Return the (x, y) coordinate for the center point of the cell that contains the specified text.  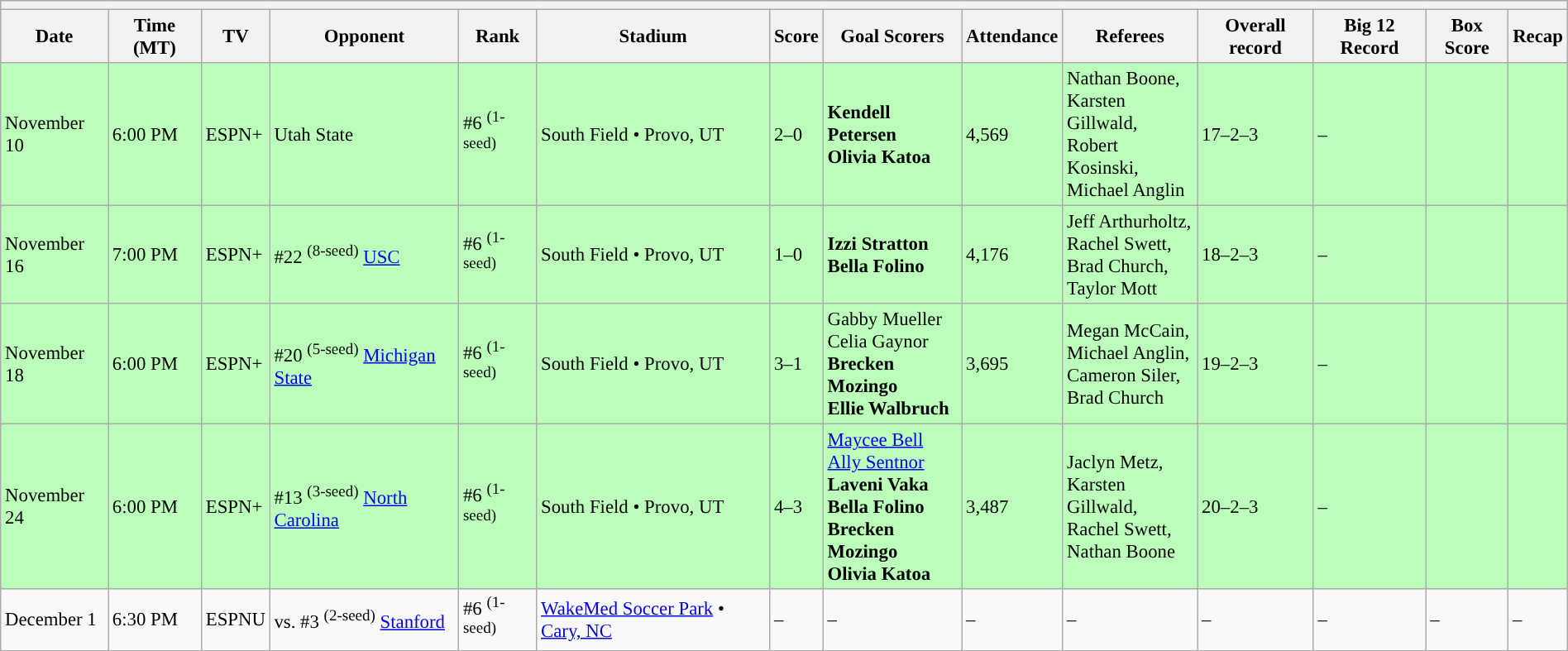
Jeff Arthurholtz, Rachel Swett, Brad Church, Taylor Mott (1130, 255)
Maycee Bell Ally Sentnor Laveni Vaka Bella Folino Brecken Mozingo Olivia Katoa (892, 507)
Rank (498, 36)
Box Score (1467, 36)
3,695 (1012, 364)
Goal Scorers (892, 36)
6:30 PM (155, 620)
November 24 (55, 507)
4,569 (1012, 134)
3–1 (797, 364)
19–2–3 (1255, 364)
ESPNU (235, 620)
2–0 (797, 134)
1–0 (797, 255)
TV (235, 36)
7:00 PM (155, 255)
November 18 (55, 364)
vs. #3 (2-seed) Stanford (364, 620)
#20 (5-seed) Michigan State (364, 364)
November 10 (55, 134)
December 1 (55, 620)
#22 (8-seed) USC (364, 255)
20–2–3 (1255, 507)
November 16 (55, 255)
#13 (3-seed) North Carolina (364, 507)
WakeMed Soccer Park • Cary, NC (653, 620)
18–2–3 (1255, 255)
Overall record (1255, 36)
Big 12 Record (1370, 36)
Kendell Petersen Olivia Katoa (892, 134)
Nathan Boone, Karsten Gillwald, Robert Kosinski, Michael Anglin (1130, 134)
Izzi Stratton Bella Folino (892, 255)
Date (55, 36)
Stadium (653, 36)
17–2–3 (1255, 134)
Referees (1130, 36)
3,487 (1012, 507)
Utah State (364, 134)
Score (797, 36)
Megan McCain, Michael Anglin, Cameron Siler, Brad Church (1130, 364)
Jaclyn Metz, Karsten Gillwald, Rachel Swett, Nathan Boone (1130, 507)
Recap (1538, 36)
Gabby Mueller Celia Gaynor Brecken Mozingo Ellie Walbruch (892, 364)
Time (MT) (155, 36)
Opponent (364, 36)
4–3 (797, 507)
4,176 (1012, 255)
Attendance (1012, 36)
